Return the [X, Y] coordinate for the center point of the cell that contains the specified text.  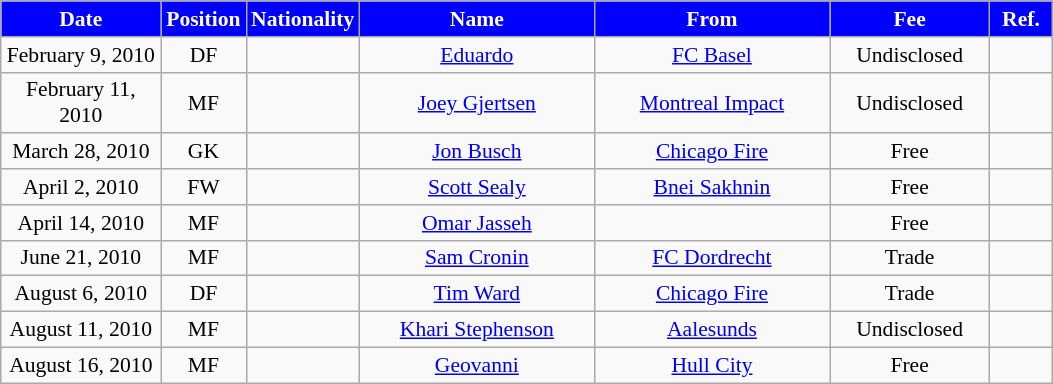
Date [81, 19]
Position [204, 19]
Joey Gjertsen [476, 102]
Name [476, 19]
Montreal Impact [712, 102]
Eduardo [476, 55]
April 14, 2010 [81, 223]
Tim Ward [476, 294]
Ref. [1022, 19]
FC Dordrecht [712, 258]
GK [204, 152]
Hull City [712, 365]
Sam Cronin [476, 258]
Khari Stephenson [476, 330]
FC Basel [712, 55]
February 11, 2010 [81, 102]
Geovanni [476, 365]
August 11, 2010 [81, 330]
From [712, 19]
March 28, 2010 [81, 152]
Fee [910, 19]
August 6, 2010 [81, 294]
June 21, 2010 [81, 258]
August 16, 2010 [81, 365]
Jon Busch [476, 152]
Bnei Sakhnin [712, 187]
Omar Jasseh [476, 223]
April 2, 2010 [81, 187]
FW [204, 187]
Aalesunds [712, 330]
Scott Sealy [476, 187]
February 9, 2010 [81, 55]
Nationality [302, 19]
